Extract the (x, y) coordinate from the center of the cell holding the provided text.  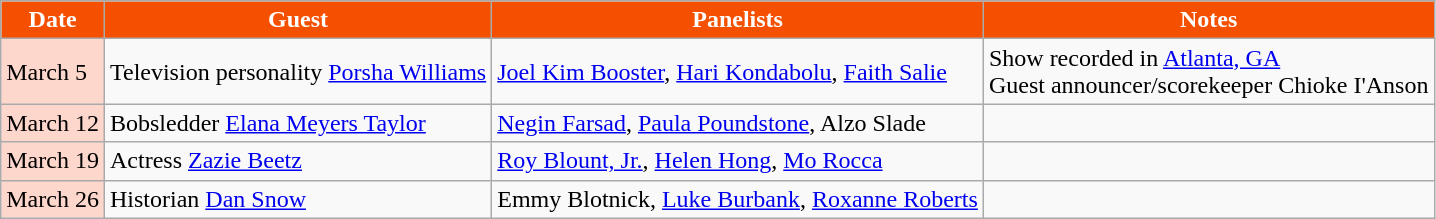
March 12 (53, 123)
Notes (1208, 20)
March 5 (53, 72)
March 19 (53, 161)
Television personality Porsha Williams (298, 72)
March 26 (53, 199)
Guest (298, 20)
Bobsledder Elana Meyers Taylor (298, 123)
Negin Farsad, Paula Poundstone, Alzo Slade (738, 123)
Panelists (738, 20)
Historian Dan Snow (298, 199)
Show recorded in Atlanta, GA Guest announcer/scorekeeper Chioke I'Anson (1208, 72)
Actress Zazie Beetz (298, 161)
Emmy Blotnick, Luke Burbank, Roxanne Roberts (738, 199)
Joel Kim Booster, Hari Kondabolu, Faith Salie (738, 72)
Date (53, 20)
Roy Blount, Jr., Helen Hong, Mo Rocca (738, 161)
